Identify which cell holds the provided text, then report its (X, Y) central coordinate. 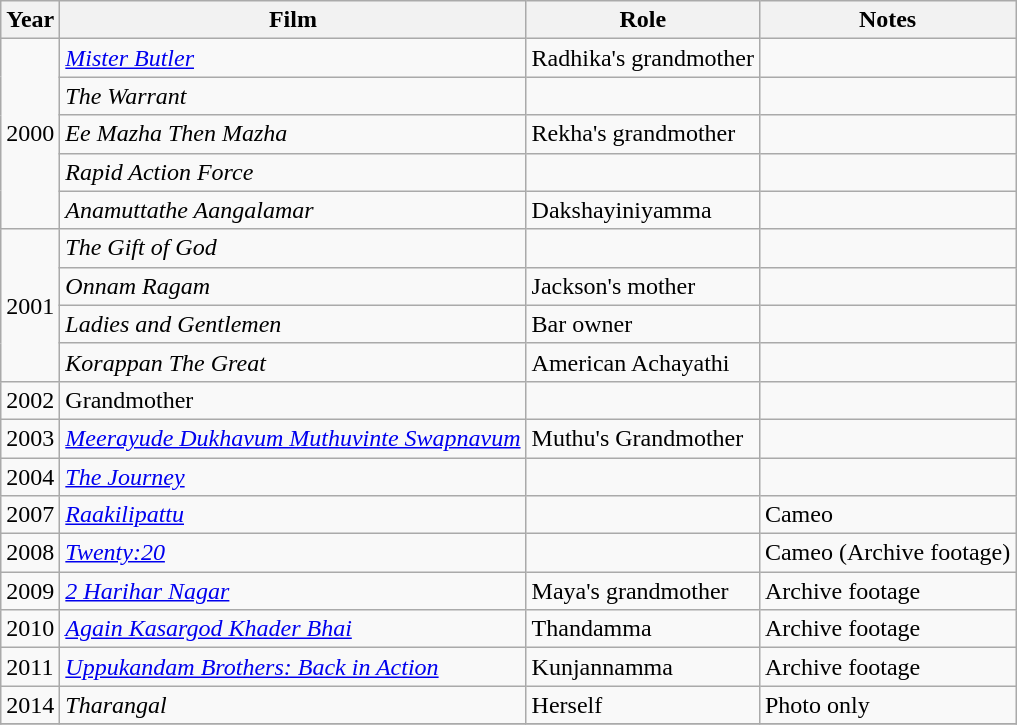
Grandmother (293, 400)
Thandamma (642, 629)
Notes (887, 20)
Year (30, 20)
2000 (30, 134)
The Warrant (293, 96)
Twenty:20 (293, 553)
Radhika's grandmother (642, 58)
Rekha's grandmother (642, 134)
2007 (30, 515)
Meerayude Dukhavum Muthuvinte Swapnavum (293, 438)
Onnam Ragam (293, 286)
2014 (30, 705)
2009 (30, 591)
2003 (30, 438)
Ladies and Gentlemen (293, 324)
Photo only (887, 705)
Korappan The Great (293, 362)
American Achayathi (642, 362)
2002 (30, 400)
Tharangal (293, 705)
Rapid Action Force (293, 172)
Herself (642, 705)
2004 (30, 477)
The Gift of God (293, 248)
2001 (30, 305)
Mister Butler (293, 58)
The Journey (293, 477)
Kunjannamma (642, 667)
Film (293, 20)
Anamuttathe Aangalamar (293, 210)
Again Kasargod Khader Bhai (293, 629)
Jackson's mother (642, 286)
2011 (30, 667)
Role (642, 20)
Cameo (Archive footage) (887, 553)
2010 (30, 629)
2008 (30, 553)
Maya's grandmother (642, 591)
Cameo (887, 515)
Uppukandam Brothers: Back in Action (293, 667)
Ee Mazha Then Mazha (293, 134)
Dakshayiniyamma (642, 210)
Raakilipattu (293, 515)
Muthu's Grandmother (642, 438)
Bar owner (642, 324)
2 Harihar Nagar (293, 591)
